Provide the (x, y) coordinate of the cell's center where the given text is located.  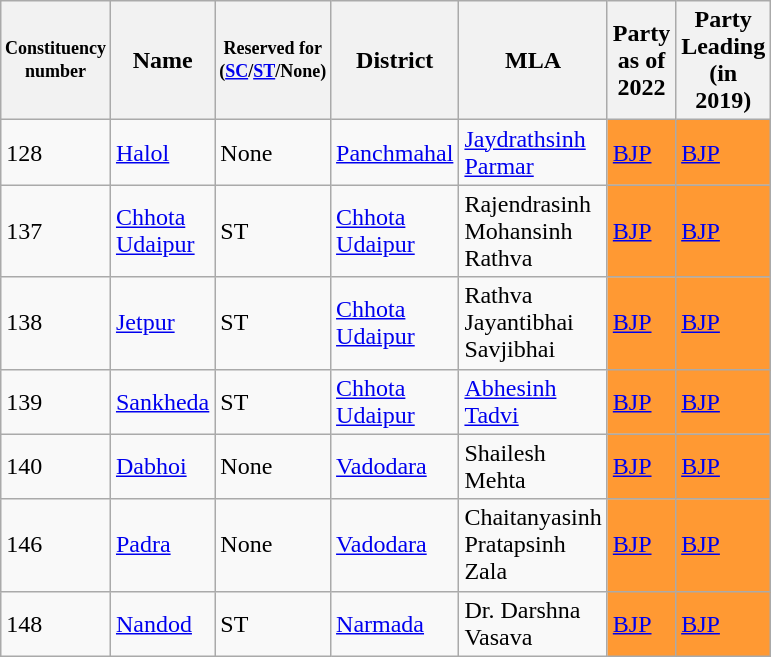
Dabhoi (162, 466)
128 (56, 152)
Constituency number (56, 60)
148 (56, 624)
Halol (162, 152)
Name (162, 60)
District (395, 60)
138 (56, 323)
Rathva Jayantibhai Savjibhai (533, 323)
Chaitanyasinh Pratapsinh Zala (533, 545)
146 (56, 545)
Jaydrathsinh Parmar (533, 152)
MLA (533, 60)
Panchmahal (395, 152)
Sankheda (162, 402)
Shailesh Mehta (533, 466)
Rajendrasinh Mohansinh Rathva (533, 231)
Party Leading(in 2019) (724, 60)
137 (56, 231)
139 (56, 402)
Abhesinh Tadvi (533, 402)
Nandod (162, 624)
Dr. Darshna Vasava (533, 624)
Partyas of 2022 (641, 60)
Reserved for (SC/ST/None) (273, 60)
Jetpur (162, 323)
Narmada (395, 624)
140 (56, 466)
Padra (162, 545)
